Find where the given text appears and provide that cell's center as (X, Y) coordinate. 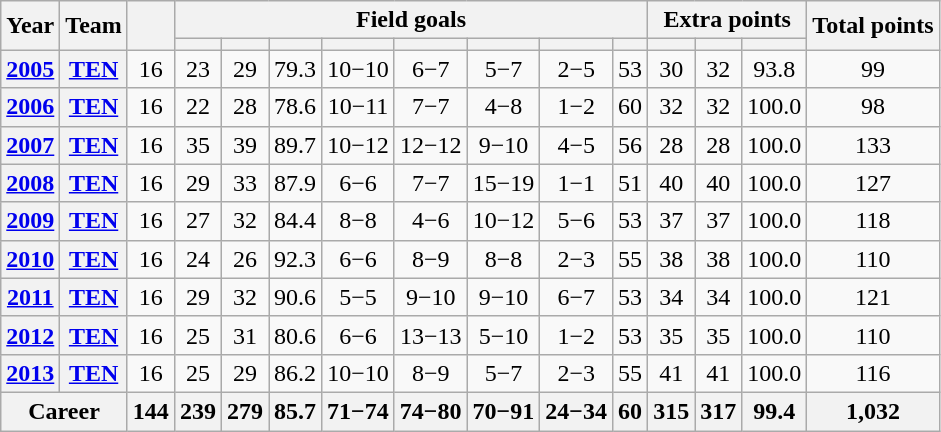
133 (873, 145)
4−8 (504, 107)
12−12 (430, 145)
79.3 (296, 69)
5−5 (358, 297)
2007 (30, 145)
2011 (30, 297)
92.3 (296, 259)
51 (630, 183)
2009 (30, 221)
98 (873, 107)
127 (873, 183)
1−1 (576, 183)
1,032 (873, 411)
24 (198, 259)
13−13 (430, 335)
23 (198, 69)
87.9 (296, 183)
317 (718, 411)
99.4 (774, 411)
80.6 (296, 335)
71−74 (358, 411)
2006 (30, 107)
4−5 (576, 145)
Team (94, 26)
56 (630, 145)
5−6 (576, 221)
22 (198, 107)
74−80 (430, 411)
144 (150, 411)
31 (244, 335)
93.8 (774, 69)
85.7 (296, 411)
26 (244, 259)
78.6 (296, 107)
Total points (873, 26)
Extra points (728, 20)
2−5 (576, 69)
Career (64, 411)
39 (244, 145)
121 (873, 297)
2012 (30, 335)
24−34 (576, 411)
116 (873, 373)
2013 (30, 373)
86.2 (296, 373)
70−91 (504, 411)
10−11 (358, 107)
2010 (30, 259)
84.4 (296, 221)
89.7 (296, 145)
Year (30, 26)
118 (873, 221)
239 (198, 411)
2005 (30, 69)
27 (198, 221)
279 (244, 411)
33 (244, 183)
15−19 (504, 183)
5−10 (504, 335)
315 (672, 411)
30 (672, 69)
2008 (30, 183)
90.6 (296, 297)
99 (873, 69)
Field goals (410, 20)
4−6 (430, 221)
